Output the [X, Y] coordinate of the center of the cell containing the given text.  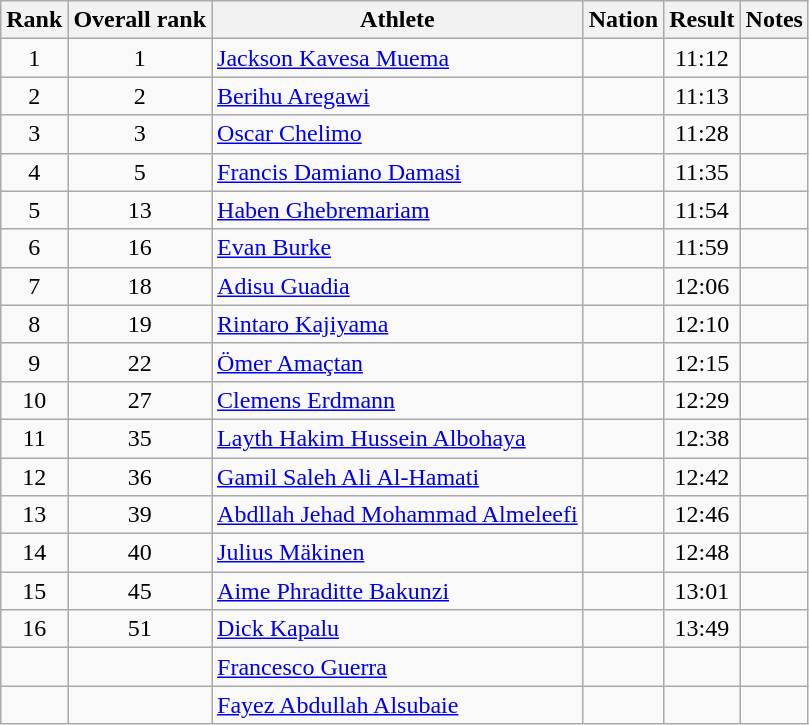
12:46 [702, 515]
Athlete [398, 20]
Clemens Erdmann [398, 400]
11 [34, 438]
15 [34, 591]
19 [140, 324]
18 [140, 286]
12:38 [702, 438]
12:15 [702, 362]
12:48 [702, 553]
39 [140, 515]
51 [140, 629]
45 [140, 591]
35 [140, 438]
22 [140, 362]
Rank [34, 20]
11:12 [702, 58]
12:10 [702, 324]
Julius Mäkinen [398, 553]
11:54 [702, 210]
4 [34, 172]
Overall rank [140, 20]
Notes [774, 20]
Result [702, 20]
11:35 [702, 172]
13:01 [702, 591]
9 [34, 362]
36 [140, 477]
Francesco Guerra [398, 667]
14 [34, 553]
Aime Phraditte Bakunzi [398, 591]
Gamil Saleh Ali Al-Hamati [398, 477]
40 [140, 553]
Evan Burke [398, 248]
11:28 [702, 134]
11:13 [702, 96]
Jackson Kavesa Muema [398, 58]
7 [34, 286]
Ömer Amaçtan [398, 362]
12:29 [702, 400]
Abdllah Jehad Mohammad Almeleefi [398, 515]
Adisu Guadia [398, 286]
Rintaro Kajiyama [398, 324]
10 [34, 400]
6 [34, 248]
Fayez Abdullah Alsubaie [398, 705]
Nation [623, 20]
12:06 [702, 286]
Berihu Aregawi [398, 96]
Oscar Chelimo [398, 134]
Layth Hakim Hussein Albohaya [398, 438]
Haben Ghebremariam [398, 210]
8 [34, 324]
27 [140, 400]
12:42 [702, 477]
11:59 [702, 248]
Francis Damiano Damasi [398, 172]
Dick Kapalu [398, 629]
12 [34, 477]
13:49 [702, 629]
